Return the (X, Y) coordinate for the center point of the cell that contains the specified text.  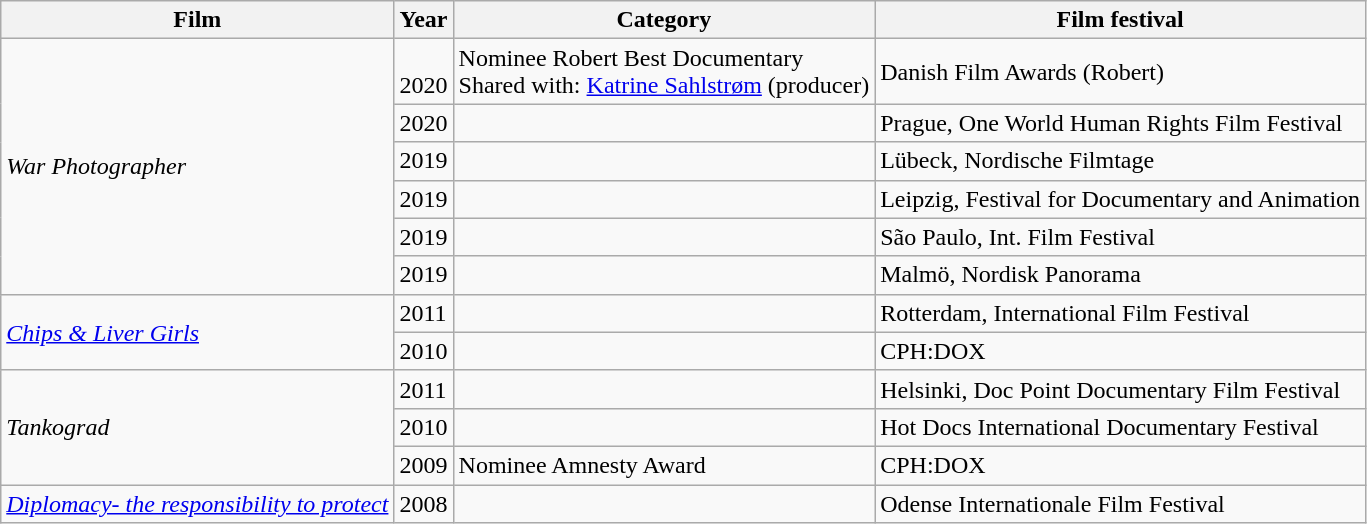
São Paulo, Int. Film Festival (1120, 237)
Tankograd (198, 427)
Malmö, Nordisk Panorama (1120, 275)
2009 (424, 465)
2008 (424, 503)
Danish Film Awards (Robert) (1120, 72)
Odense Internationale Film Festival (1120, 503)
Prague, One World Human Rights Film Festival (1120, 123)
Diplomacy- the responsibility to protect (198, 503)
Helsinki, Doc Point Documentary Film Festival (1120, 389)
Year (424, 20)
Rotterdam, International Film Festival (1120, 313)
Category (664, 20)
Chips & Liver Girls (198, 332)
Hot Docs International Documentary Festival (1120, 427)
Lübeck, Nordische Filmtage (1120, 161)
Film festival (1120, 20)
Leipzig, Festival for Documentary and Animation (1120, 199)
Nominee Robert Best DocumentaryShared with: Katrine Sahlstrøm (producer) (664, 72)
Film (198, 20)
Nominee Amnesty Award (664, 465)
War Photographer (198, 166)
